Detect which cell encompasses the target text, then output its (x, y) center coordinate. 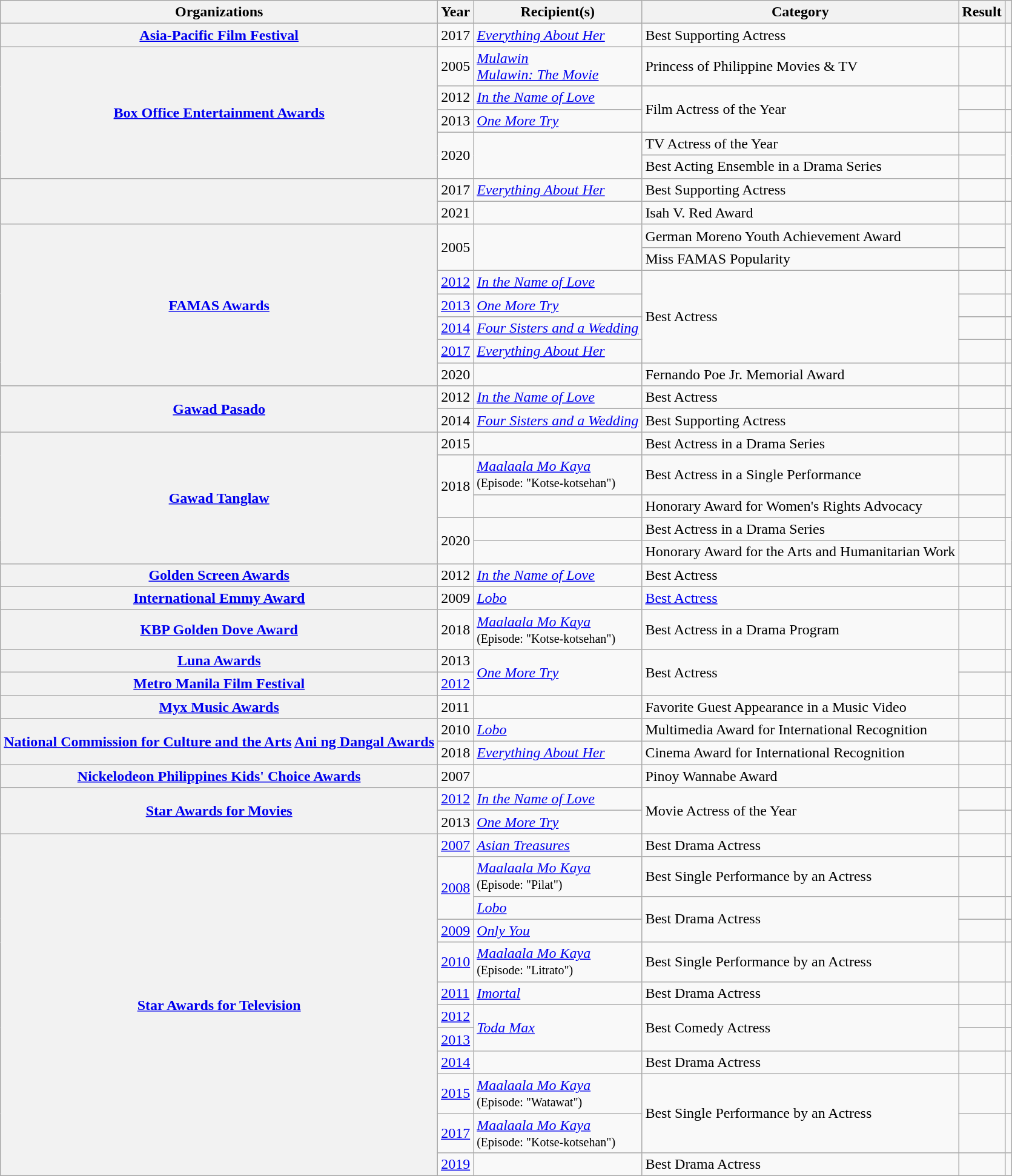
Princess of Philippine Movies & TV (801, 67)
Multimedia Award for International Recognition (801, 730)
Movie Actress of the Year (801, 811)
FAMAS Awards (219, 305)
2019 (455, 1164)
Fernando Poe Jr. Memorial Award (801, 374)
Result (982, 12)
Honorary Award for the Arts and Humanitarian Work (801, 552)
Best Actress in a Single Performance (801, 475)
Recipient(s) (558, 12)
Imortal (558, 993)
2021 (455, 213)
Luna Awards (219, 660)
Maalaala Mo Kaya(Episode: "Watawat") (558, 1093)
Gawad Pasado (219, 409)
MulawinMulawin: The Movie (558, 67)
National Commission for Culture and the Arts Ani ng Dangal Awards (219, 742)
Film Actress of the Year (801, 109)
Cinema Award for International Recognition (801, 753)
Box Office Entertainment Awards (219, 113)
Asia-Pacific Film Festival (219, 35)
Asian Treasures (558, 845)
Golden Screen Awards (219, 575)
International Emmy Award (219, 598)
Pinoy Wannabe Award (801, 776)
Star Awards for Television (219, 1005)
Gawad Tanglaw (219, 498)
Favorite Guest Appearance in a Music Video (801, 707)
Star Awards for Movies (219, 811)
Only You (558, 931)
TV Actress of the Year (801, 144)
German Moreno Youth Achievement Award (801, 236)
Best Acting Ensemble in a Drama Series (801, 167)
Year (455, 12)
Best Actress in a Drama Program (801, 629)
Category (801, 12)
Best Comedy Actress (801, 1028)
Metro Manila Film Festival (219, 683)
Toda Max (558, 1028)
Maalaala Mo Kaya(Episode: "Litrato") (558, 962)
Organizations (219, 12)
Miss FAMAS Popularity (801, 259)
Maalaala Mo Kaya(Episode: "Pilat") (558, 876)
Honorary Award for Women's Rights Advocacy (801, 506)
2008 (455, 888)
Nickelodeon Philippines Kids' Choice Awards (219, 776)
Myx Music Awards (219, 707)
Isah V. Red Award (801, 213)
KBP Golden Dove Award (219, 629)
